Find where the given text appears and provide that cell's center as [X, Y] coordinate. 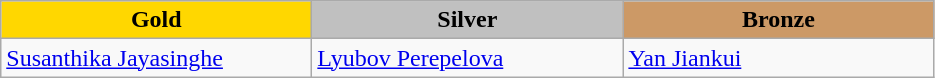
Bronze [778, 20]
Gold [156, 20]
Susanthika Jayasinghe [156, 58]
Silver [468, 20]
Lyubov Perepelova [468, 58]
Yan Jiankui [778, 58]
